Locate the cell with the specified text and output its (X, Y) center coordinate. 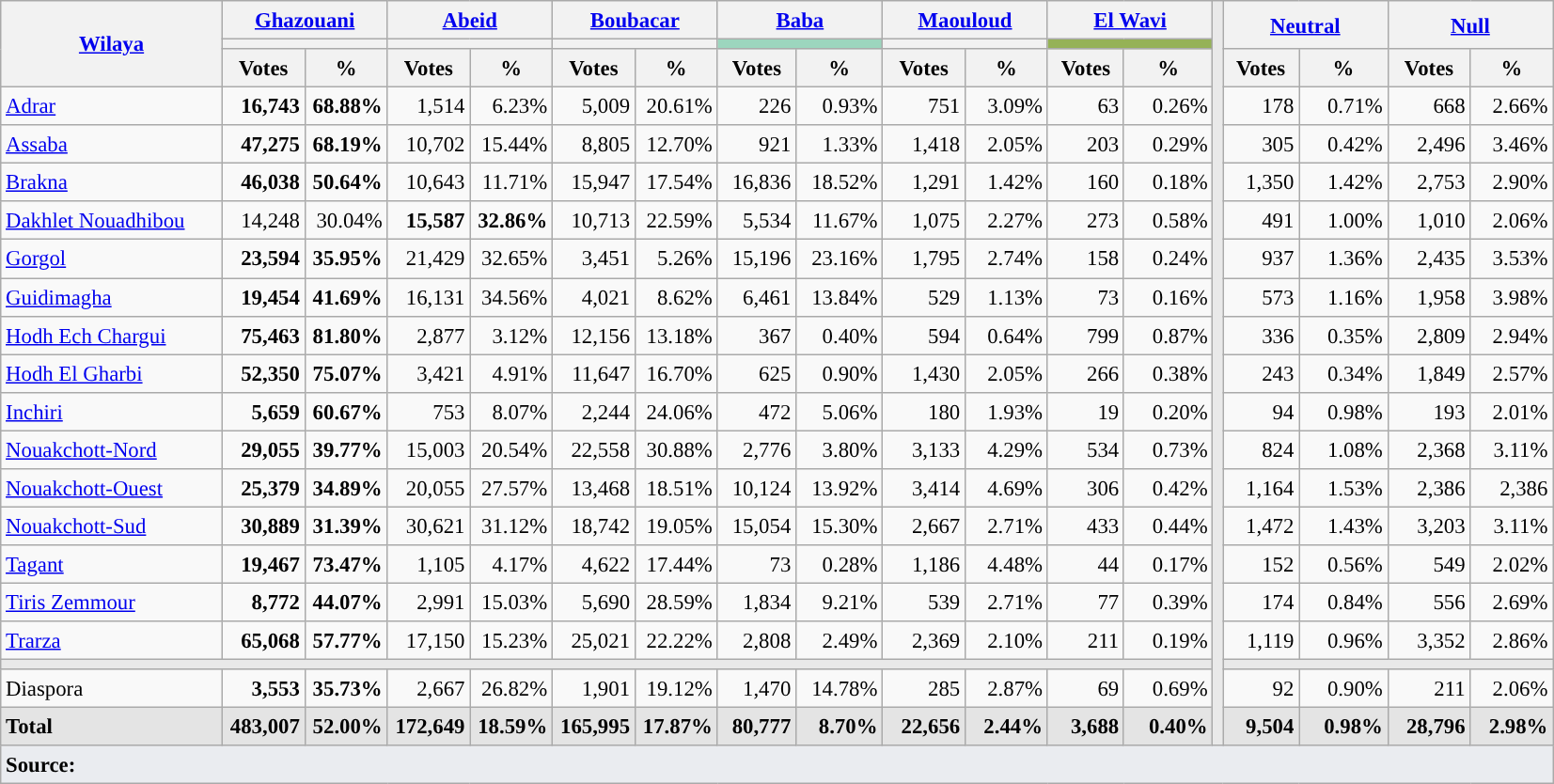
367 (756, 335)
Neutral (1305, 24)
0.87% (1168, 335)
16,743 (263, 107)
20,055 (429, 489)
2.44% (1007, 728)
2.57% (1512, 374)
Baba (800, 21)
1.33% (840, 145)
52.00% (346, 728)
El Wavi (1130, 21)
75,463 (263, 335)
273 (1085, 220)
41.69% (346, 297)
Trarza (112, 641)
20.54% (511, 449)
17,150 (429, 641)
0.73% (1168, 449)
285 (924, 688)
1,849 (1429, 374)
305 (1260, 145)
14.78% (840, 688)
Hodh Ech Chargui (112, 335)
29,055 (263, 449)
15,587 (429, 220)
8,772 (263, 602)
16.70% (676, 374)
12,156 (594, 335)
Ghazouani (305, 21)
5,534 (756, 220)
0.19% (1168, 641)
4.69% (1007, 489)
30.88% (676, 449)
0.69% (1168, 688)
1,164 (1260, 489)
0.71% (1343, 107)
3.80% (840, 449)
Tagant (112, 564)
2,753 (1429, 182)
15.30% (840, 526)
753 (429, 412)
165,995 (594, 728)
2.90% (1512, 182)
668 (1429, 107)
22,558 (594, 449)
Nouakchott-Ouest (112, 489)
4.29% (1007, 449)
13.18% (676, 335)
4,021 (594, 297)
17.87% (676, 728)
25,021 (594, 641)
180 (924, 412)
9,504 (1260, 728)
25,379 (263, 489)
19,454 (263, 297)
152 (1260, 564)
46,038 (263, 182)
2.27% (1007, 220)
18,742 (594, 526)
1,291 (924, 182)
2.10% (1007, 641)
8.07% (511, 412)
8.70% (840, 728)
0.44% (1168, 526)
0.29% (1168, 145)
5,009 (594, 107)
19.05% (676, 526)
10,713 (594, 220)
8.62% (676, 297)
0.56% (1343, 564)
3,203 (1429, 526)
19.12% (676, 688)
Diaspora (112, 688)
0.38% (1168, 374)
34.56% (511, 297)
472 (756, 412)
Gorgol (112, 259)
19,467 (263, 564)
1.08% (1343, 449)
26.82% (511, 688)
1,430 (924, 374)
18.52% (840, 182)
15,054 (756, 526)
Assaba (112, 145)
44 (1085, 564)
31.12% (511, 526)
69 (1085, 688)
2,877 (429, 335)
2.87% (1007, 688)
47,275 (263, 145)
1,834 (756, 602)
1.93% (1007, 412)
77 (1085, 602)
3.98% (1512, 297)
937 (1260, 259)
1,418 (924, 145)
0.26% (1168, 107)
0.96% (1343, 641)
4.48% (1007, 564)
491 (1260, 220)
15.23% (511, 641)
17.54% (676, 182)
0.24% (1168, 259)
10,124 (756, 489)
529 (924, 297)
50.64% (346, 182)
35.95% (346, 259)
16,836 (756, 182)
30.04% (346, 220)
1,958 (1429, 297)
94 (1260, 412)
Boubacar (636, 21)
32.65% (511, 259)
Brakna (112, 182)
68.88% (346, 107)
539 (924, 602)
Inchiri (112, 412)
57.77% (346, 641)
1.36% (1343, 259)
73.47% (346, 564)
81.80% (346, 335)
63 (1085, 107)
306 (1085, 489)
0.18% (1168, 182)
0.93% (840, 107)
549 (1429, 564)
2.01% (1512, 412)
4.91% (511, 374)
24.06% (676, 412)
Wilaya (112, 44)
1.00% (1343, 220)
11,647 (594, 374)
534 (1085, 449)
6,461 (756, 297)
2.94% (1512, 335)
2.98% (1512, 728)
15.03% (511, 602)
2,435 (1429, 259)
158 (1085, 259)
1,010 (1429, 220)
594 (924, 335)
3.12% (511, 335)
203 (1085, 145)
15,003 (429, 449)
3.09% (1007, 107)
Adrar (112, 107)
3,133 (924, 449)
0.35% (1343, 335)
Null (1470, 24)
18.59% (511, 728)
10,702 (429, 145)
2,496 (1429, 145)
226 (756, 107)
23.16% (840, 259)
1,186 (924, 564)
60.67% (346, 412)
1,514 (429, 107)
5.06% (840, 412)
3,352 (1429, 641)
2.74% (1007, 259)
21,429 (429, 259)
1.53% (1343, 489)
23,594 (263, 259)
2.66% (1512, 107)
824 (1260, 449)
0.20% (1168, 412)
20.61% (676, 107)
17.44% (676, 564)
1,470 (756, 688)
15,196 (756, 259)
75.07% (346, 374)
11.71% (511, 182)
15,947 (594, 182)
0.58% (1168, 220)
0.34% (1343, 374)
5,690 (594, 602)
5.26% (676, 259)
34.89% (346, 489)
556 (1429, 602)
16,131 (429, 297)
2,776 (756, 449)
Total (112, 728)
13.92% (840, 489)
52,350 (263, 374)
4,622 (594, 564)
Maouloud (965, 21)
27.57% (511, 489)
14,248 (263, 220)
Abeid (470, 21)
1.13% (1007, 297)
Guidimagha (112, 297)
0.28% (840, 564)
65,068 (263, 641)
39.77% (346, 449)
Hodh El Gharbi (112, 374)
178 (1260, 107)
625 (756, 374)
3.53% (1512, 259)
2.69% (1512, 602)
2,244 (594, 412)
193 (1429, 412)
172,649 (429, 728)
1,105 (429, 564)
44.07% (346, 602)
3.46% (1512, 145)
0.64% (1007, 335)
9.21% (840, 602)
28.59% (676, 602)
921 (756, 145)
1,901 (594, 688)
32.86% (511, 220)
160 (1085, 182)
573 (1260, 297)
3,451 (594, 259)
243 (1260, 374)
0.84% (1343, 602)
30,889 (263, 526)
22.59% (676, 220)
2,991 (429, 602)
1,075 (924, 220)
Source: (777, 765)
3,414 (924, 489)
Tiris Zemmour (112, 602)
336 (1260, 335)
2,809 (1429, 335)
799 (1085, 335)
266 (1085, 374)
5,659 (263, 412)
1,119 (1260, 641)
Nouakchott-Nord (112, 449)
22.22% (676, 641)
174 (1260, 602)
0.39% (1168, 602)
2,808 (756, 641)
68.19% (346, 145)
12.70% (676, 145)
2.86% (1512, 641)
1.43% (1343, 526)
2.02% (1512, 564)
1.16% (1343, 297)
0.16% (1168, 297)
22,656 (924, 728)
3,688 (1085, 728)
6.23% (511, 107)
35.73% (346, 688)
751 (924, 107)
13,468 (594, 489)
15.44% (511, 145)
Dakhlet Nouadhibou (112, 220)
31.39% (346, 526)
8,805 (594, 145)
0.17% (1168, 564)
28,796 (1429, 728)
2,369 (924, 641)
19 (1085, 412)
18.51% (676, 489)
1,350 (1260, 182)
433 (1085, 526)
30,621 (429, 526)
92 (1260, 688)
4.17% (511, 564)
3,421 (429, 374)
1,795 (924, 259)
3,553 (263, 688)
80,777 (756, 728)
2.49% (840, 641)
1,472 (1260, 526)
10,643 (429, 182)
13.84% (840, 297)
2,368 (1429, 449)
483,007 (263, 728)
Nouakchott-Sud (112, 526)
11.67% (840, 220)
